Extract the [x, y] coordinate from the center of the cell holding the provided text.  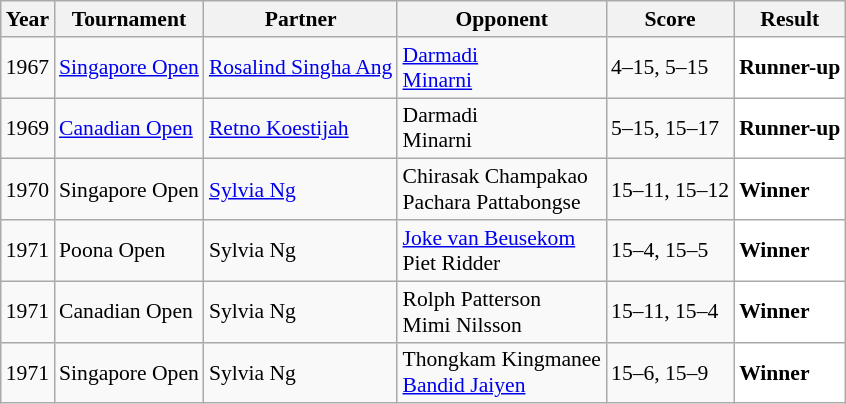
Rolph Patterson Mimi Nilsson [502, 312]
15–4, 15–5 [670, 250]
4–15, 5–15 [670, 68]
Poona Open [129, 250]
5–15, 15–17 [670, 128]
Chirasak Champakao Pachara Pattabongse [502, 190]
Score [670, 19]
15–11, 15–12 [670, 190]
1969 [28, 128]
1967 [28, 68]
1970 [28, 190]
15–6, 15–9 [670, 372]
Tournament [129, 19]
Result [790, 19]
Year [28, 19]
Retno Koestijah [301, 128]
15–11, 15–4 [670, 312]
Joke van Beusekom Piet Ridder [502, 250]
Rosalind Singha Ang [301, 68]
Partner [301, 19]
Opponent [502, 19]
Thongkam Kingmanee Bandid Jaiyen [502, 372]
